Provide the (X, Y) coordinate of the cell's center where the given text is located.  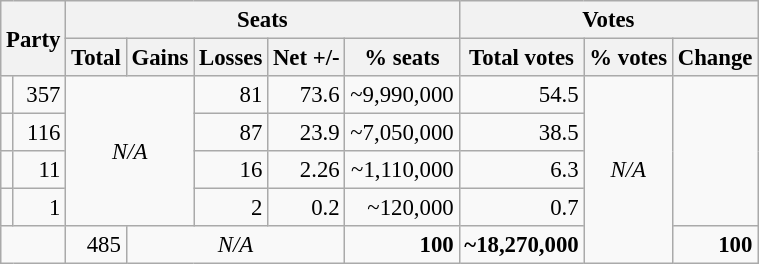
23.9 (306, 133)
Party (34, 38)
Total (96, 58)
11 (40, 170)
Votes (608, 20)
Gains (160, 58)
% votes (628, 58)
81 (231, 95)
16 (231, 170)
0.2 (306, 208)
6.3 (522, 170)
0.7 (522, 208)
2 (231, 208)
73.6 (306, 95)
357 (40, 95)
~18,270,000 (522, 245)
1 (40, 208)
87 (231, 133)
485 (96, 245)
Change (714, 58)
Losses (231, 58)
54.5 (522, 95)
~1,110,000 (402, 170)
Total votes (522, 58)
Seats (262, 20)
~9,990,000 (402, 95)
~7,050,000 (402, 133)
2.26 (306, 170)
Net +/- (306, 58)
38.5 (522, 133)
~120,000 (402, 208)
% seats (402, 58)
116 (40, 133)
